Determine the [x, y] coordinate at the center of the cell enclosing the given text.  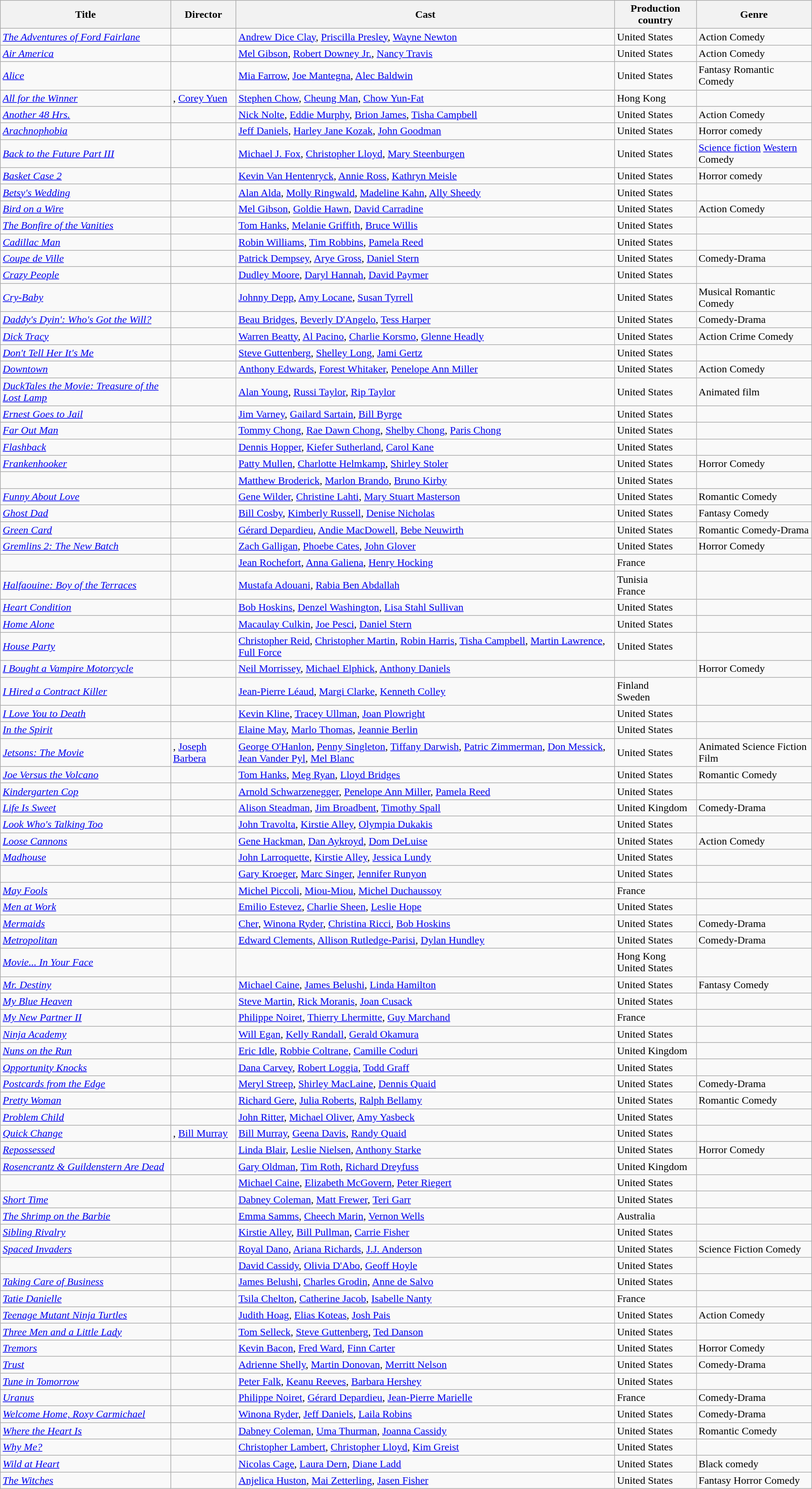
John Larroquette, Kirstie Alley, Jessica Lundy [425, 858]
Coupe de Ville [86, 259]
Mel Gibson, Goldie Hawn, David Carradine [425, 209]
Taking Care of Business [86, 1282]
Musical Romantic Comedy [754, 298]
James Belushi, Charles Grodin, Anne de Salvo [425, 1282]
Michel Piccoli, Miou-Miou, Michel Duchaussoy [425, 891]
Men at Work [86, 907]
Dabney Coleman, Matt Frewer, Teri Garr [425, 1200]
Cadillac Man [86, 242]
, Bill Murray [203, 1134]
Arnold Schwarzenegger, Penelope Ann Miller, Pamela Reed [425, 791]
The Shrimp on the Barbie [86, 1216]
Jetsons: The Movie [86, 753]
Beau Bridges, Beverly D'Angelo, Tess Harper [425, 320]
Basket Case 2 [86, 176]
Anthony Edwards, Forest Whitaker, Penelope Ann Miller [425, 369]
Philippe Noiret, Gérard Depardieu, Jean-Pierre Marielle [425, 1398]
Emilio Estevez, Charlie Sheen, Leslie Hope [425, 907]
Tom Selleck, Steve Guttenberg, Ted Danson [425, 1331]
Eric Idle, Robbie Coltrane, Camille Coduri [425, 1051]
Trust [86, 1364]
Three Men and a Little Lady [86, 1331]
Back to the Future Part III [86, 154]
Quick Change [86, 1134]
Alison Steadman, Jim Broadbent, Timothy Spall [425, 808]
Romantic Comedy-Drama [754, 530]
Postcards from the Edge [86, 1084]
Look Who's Talking Too [86, 824]
I Love You to Death [86, 713]
Linda Blair, Leslie Nielsen, Anthony Starke [425, 1150]
Heart Condition [86, 608]
Mermaids [86, 924]
Neil Morrissey, Michael Elphick, Anthony Daniels [425, 669]
Genre [754, 15]
Jean-Pierre Léaud, Margi Clarke, Kenneth Colley [425, 691]
Production country [655, 15]
Dick Tracy [86, 336]
John Ritter, Michael Oliver, Amy Yasbeck [425, 1117]
Loose Cannons [86, 841]
Welcome Home, Roxy Carmichael [86, 1414]
In the Spirit [86, 730]
The Adventures of Ford Fairlane [86, 37]
Daddy's Dyin': Who's Got the Will? [86, 320]
Michael J. Fox, Christopher Lloyd, Mary Steenburgen [425, 154]
Richard Gere, Julia Roberts, Ralph Bellamy [425, 1100]
Animated Science Fiction Film [754, 753]
All for the Winner [86, 98]
Short Time [86, 1200]
Gremlins 2: The New Batch [86, 546]
Black comedy [754, 1464]
Mr. Destiny [86, 985]
Hong Kong [655, 98]
Don't Tell Her It's Me [86, 353]
Spaced Invaders [86, 1249]
Zach Galligan, Phoebe Cates, John Glover [425, 546]
Life Is Sweet [86, 808]
Emma Samms, Cheech Marin, Vernon Wells [425, 1216]
Bird on a Wire [86, 209]
Betsy's Wedding [86, 192]
Frankenhooker [86, 463]
Fantasy Horror Comedy [754, 1480]
Will Egan, Kelly Randall, Gerald Okamura [425, 1034]
Green Card [86, 530]
Bill Murray, Geena Davis, Randy Quaid [425, 1134]
Cast [425, 15]
Bill Cosby, Kimberly Russell, Denise Nicholas [425, 513]
Ninja Academy [86, 1034]
Jeff Daniels, Harley Jane Kozak, John Goodman [425, 131]
Pretty Woman [86, 1100]
Sibling Rivalry [86, 1233]
Steve Martin, Rick Moranis, Joan Cusack [425, 1001]
Why Me? [86, 1447]
Andrew Dice Clay, Priscilla Presley, Wayne Newton [425, 37]
Director [203, 15]
Bob Hoskins, Denzel Washington, Lisa Stahl Sullivan [425, 608]
Tremors [86, 1348]
FinlandSweden [655, 691]
Steve Guttenberg, Shelley Long, Jami Gertz [425, 353]
Movie... In Your Face [86, 963]
TunisiaFrance [655, 585]
Halfaouine: Boy of the Terraces [86, 585]
Christopher Reid, Christopher Martin, Robin Harris, Tisha Campbell, Martin Lawrence, Full Force [425, 647]
Ghost Dad [86, 513]
Michael Caine, Elizabeth McGovern, Peter Riegert [425, 1183]
Teenage Mutant Ninja Turtles [86, 1315]
Alice [86, 76]
Tsila Chelton, Catherine Jacob, Isabelle Nanty [425, 1298]
Title [86, 15]
The Bonfire of the Vanities [86, 225]
Meryl Streep, Shirley MacLaine, Dennis Quaid [425, 1084]
Matthew Broderick, Marlon Brando, Bruno Kirby [425, 480]
Anjelica Huston, Mai Zetterling, Jasen Fisher [425, 1480]
Mustafa Adouani, Rabia Ben Abdallah [425, 585]
, Joseph Barbera [203, 753]
Kindergarten Cop [86, 791]
Alan Young, Russi Taylor, Rip Taylor [425, 391]
Royal Dano, Ariana Richards, J.J. Anderson [425, 1249]
My New Partner II [86, 1018]
Problem Child [86, 1117]
Dudley Moore, Daryl Hannah, David Paymer [425, 275]
My Blue Heaven [86, 1001]
Johnny Depp, Amy Locane, Susan Tyrrell [425, 298]
Nuns on the Run [86, 1051]
Gary Oldman, Tim Roth, Richard Dreyfuss [425, 1167]
Peter Falk, Keanu Reeves, Barbara Hershey [425, 1381]
Nicolas Cage, Laura Dern, Diane Ladd [425, 1464]
Animated film [754, 391]
Dabney Coleman, Uma Thurman, Joanna Cassidy [425, 1431]
Ernest Goes to Jail [86, 414]
Michael Caine, James Belushi, Linda Hamilton [425, 985]
Adrienne Shelly, Martin Donovan, Merritt Nelson [425, 1364]
Where the Heart Is [86, 1431]
Hong KongUnited States [655, 963]
Cher, Winona Ryder, Christina Ricci, Bob Hoskins [425, 924]
Home Alone [86, 624]
Repossessed [86, 1150]
Tune in Tomorrow [86, 1381]
Opportunity Knocks [86, 1067]
Kevin Kline, Tracey Ullman, Joan Plowright [425, 713]
Dana Carvey, Robert Loggia, Todd Graff [425, 1067]
Uranus [86, 1398]
Fantasy Romantic Comedy [754, 76]
Tom Hanks, Melanie Griffith, Bruce Willis [425, 225]
Stephen Chow, Cheung Man, Chow Yun-Fat [425, 98]
Science fiction Western Comedy [754, 154]
Christopher Lambert, Christopher Lloyd, Kim Greist [425, 1447]
Australia [655, 1216]
Mia Farrow, Joe Mantegna, Alec Baldwin [425, 76]
Philippe Noiret, Thierry Lhermitte, Guy Marchand [425, 1018]
Joe Versus the Volcano [86, 775]
Dennis Hopper, Kiefer Sutherland, Carol Kane [425, 447]
Wild at Heart [86, 1464]
Mel Gibson, Robert Downey Jr., Nancy Travis [425, 53]
Patty Mullen, Charlotte Helmkamp, Shirley Stoler [425, 463]
House Party [86, 647]
Rosencrantz & Guildenstern Are Dead [86, 1167]
I Hired a Contract Killer [86, 691]
John Travolta, Kirstie Alley, Olympia Dukakis [425, 824]
Warren Beatty, Al Pacino, Charlie Korsmo, Glenne Headly [425, 336]
Robin Williams, Tim Robbins, Pamela Reed [425, 242]
Gene Wilder, Christine Lahti, Mary Stuart Masterson [425, 496]
Jim Varney, Gailard Sartain, Bill Byrge [425, 414]
Funny About Love [86, 496]
Madhouse [86, 858]
Tatie Danielle [86, 1298]
Science Fiction Comedy [754, 1249]
Flashback [86, 447]
Action Crime Comedy [754, 336]
Crazy People [86, 275]
Arachnophobia [86, 131]
Tom Hanks, Meg Ryan, Lloyd Bridges [425, 775]
Another 48 Hrs. [86, 115]
Edward Clements, Allison Rutledge-Parisi, Dylan Hundley [425, 940]
Downtown [86, 369]
Far Out Man [86, 431]
Gene Hackman, Dan Aykroyd, Dom DeLuise [425, 841]
Kevin Van Hentenryck, Annie Ross, Kathryn Meisle [425, 176]
Gérard Depardieu, Andie MacDowell, Bebe Neuwirth [425, 530]
DuckTales the Movie: Treasure of the Lost Lamp [86, 391]
George O'Hanlon, Penny Singleton, Tiffany Darwish, Patric Zimmerman, Don Messick, Jean Vander Pyl, Mel Blanc [425, 753]
Winona Ryder, Jeff Daniels, Laila Robins [425, 1414]
Elaine May, Marlo Thomas, Jeannie Berlin [425, 730]
, Corey Yuen [203, 98]
The Witches [86, 1480]
Tommy Chong, Rae Dawn Chong, Shelby Chong, Paris Chong [425, 431]
Cry-Baby [86, 298]
Kirstie Alley, Bill Pullman, Carrie Fisher [425, 1233]
May Fools [86, 891]
I Bought a Vampire Motorcycle [86, 669]
Macaulay Culkin, Joe Pesci, Daniel Stern [425, 624]
Jean Rochefort, Anna Galiena, Henry Hocking [425, 563]
David Cassidy, Olivia D'Abo, Geoff Hoyle [425, 1265]
Air America [86, 53]
Kevin Bacon, Fred Ward, Finn Carter [425, 1348]
Judith Hoag, Elias Koteas, Josh Pais [425, 1315]
Alan Alda, Molly Ringwald, Madeline Kahn, Ally Sheedy [425, 192]
Nick Nolte, Eddie Murphy, Brion James, Tisha Campbell [425, 115]
Metropolitan [86, 940]
Patrick Dempsey, Arye Gross, Daniel Stern [425, 259]
Gary Kroeger, Marc Singer, Jennifer Runyon [425, 874]
